Output the (X, Y) coordinate of the center of the cell containing the given text.  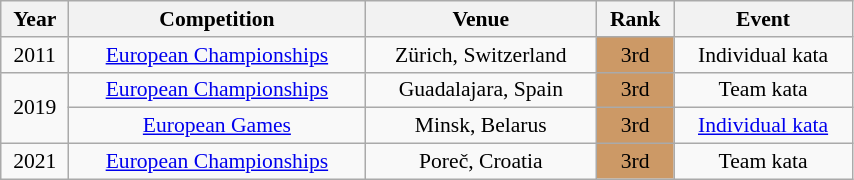
Rank (636, 19)
Zürich, Switzerland (480, 55)
Event (764, 19)
Competition (217, 19)
2019 (35, 108)
2011 (35, 55)
Year (35, 19)
Minsk, Belarus (480, 126)
European Games (217, 126)
2021 (35, 162)
Venue (480, 19)
Guadalajara, Spain (480, 90)
Poreč, Croatia (480, 162)
